Output the [X, Y] coordinate of the center of the cell containing the given text.  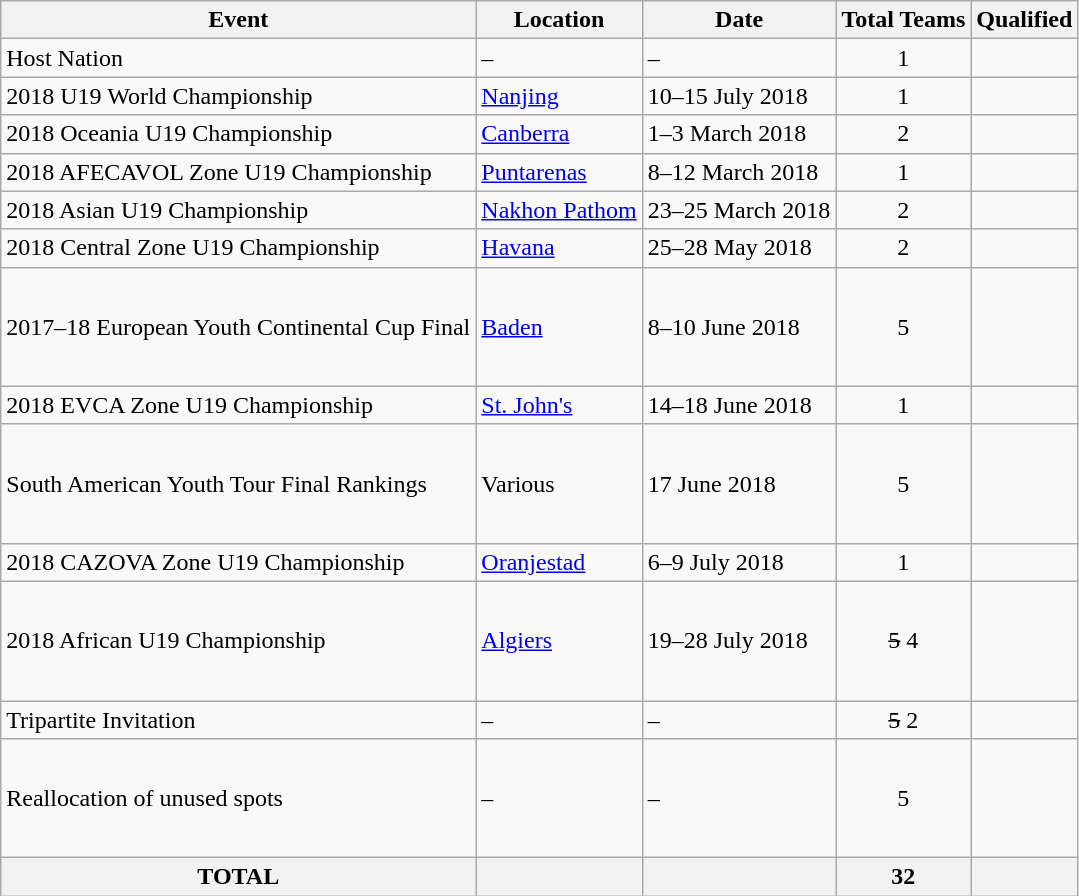
Havana [559, 248]
32 [904, 877]
South American Youth Tour Final Rankings [238, 484]
TOTAL [238, 877]
Nakhon Pathom [559, 210]
25–28 May 2018 [739, 248]
Reallocation of unused spots [238, 798]
23–25 March 2018 [739, 210]
5 4 [904, 640]
19–28 July 2018 [739, 640]
Location [559, 20]
Host Nation [238, 58]
Nanjing [559, 96]
2017–18 European Youth Continental Cup Final [238, 326]
8–12 March 2018 [739, 172]
2018 Oceania U19 Championship [238, 134]
Algiers [559, 640]
2018 Central Zone U19 Championship [238, 248]
Puntarenas [559, 172]
2018 Asian U19 Championship [238, 210]
2018 U19 World Championship [238, 96]
Qualified [1024, 20]
Total Teams [904, 20]
Date [739, 20]
6–9 July 2018 [739, 562]
Tripartite Invitation [238, 719]
14–18 June 2018 [739, 405]
17 June 2018 [739, 484]
8–10 June 2018 [739, 326]
1–3 March 2018 [739, 134]
5 2 [904, 719]
2018 EVCA Zone U19 Championship [238, 405]
2018 African U19 Championship [238, 640]
2018 AFECAVOL Zone U19 Championship [238, 172]
St. John's [559, 405]
Oranjestad [559, 562]
Canberra [559, 134]
10–15 July 2018 [739, 96]
Event [238, 20]
Various [559, 484]
2018 CAZOVA Zone U19 Championship [238, 562]
Baden [559, 326]
